Locate the cell with the specified text and output its [X, Y] center coordinate. 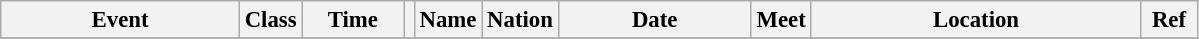
Event [120, 20]
Name [448, 20]
Meet [781, 20]
Ref [1169, 20]
Class [270, 20]
Location [976, 20]
Nation [520, 20]
Time [353, 20]
Date [654, 20]
